Capture the cell that displays the provided text and extract its [x, y] central coordinate. 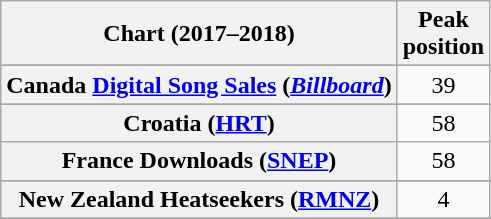
New Zealand Heatseekers (RMNZ) [199, 199]
39 [443, 85]
Peak position [443, 34]
4 [443, 199]
France Downloads (SNEP) [199, 161]
Chart (2017–2018) [199, 34]
Canada Digital Song Sales (Billboard) [199, 85]
Croatia (HRT) [199, 123]
